Pinpoint the cell where the given text exists, returning its [x, y] midpoint coordinate. 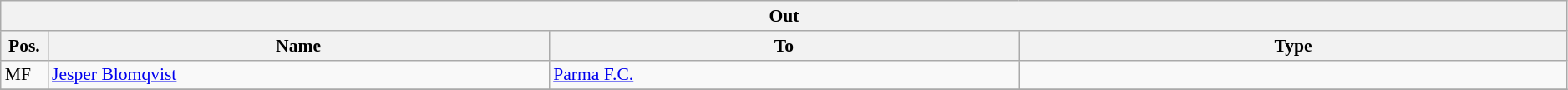
Parma F.C. [784, 75]
Pos. [24, 46]
To [784, 46]
Type [1293, 46]
Name [298, 46]
Jesper Blomqvist [298, 75]
Out [784, 16]
MF [24, 75]
